Determine the [X, Y] coordinate at the center of the cell enclosing the given text.  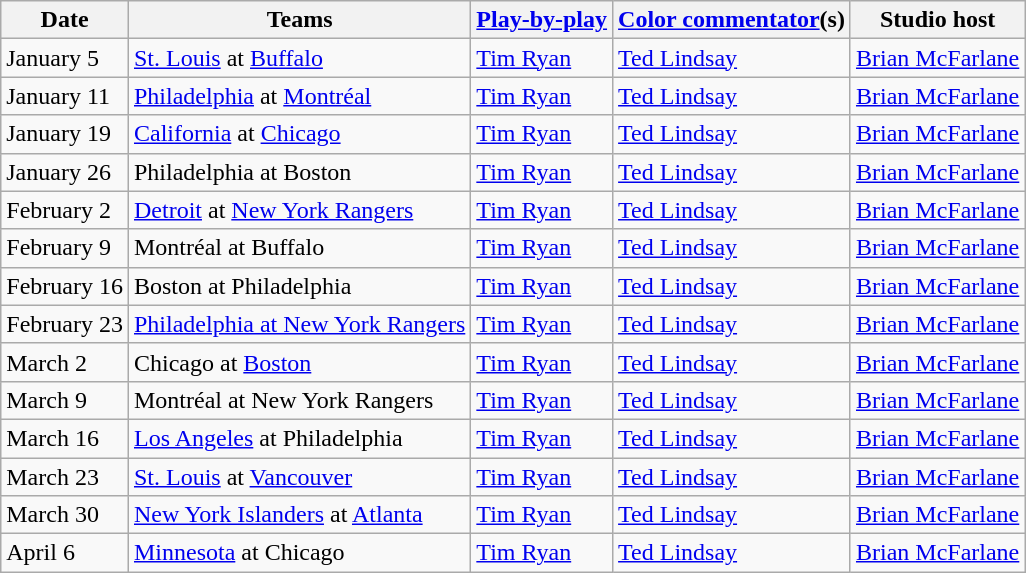
February 2 [65, 210]
March 30 [65, 515]
Montréal at New York Rangers [299, 400]
February 16 [65, 286]
February 9 [65, 248]
Chicago at Boston [299, 362]
Minnesota at Chicago [299, 553]
New York Islanders at Atlanta [299, 515]
March 9 [65, 400]
Los Angeles at Philadelphia [299, 438]
March 2 [65, 362]
April 6 [65, 553]
Play-by-play [542, 20]
January 19 [65, 134]
Boston at Philadelphia [299, 286]
Color commentator(s) [732, 20]
Studio host [937, 20]
January 26 [65, 172]
Teams [299, 20]
January 11 [65, 96]
St. Louis at Vancouver [299, 477]
Detroit at New York Rangers [299, 210]
March 16 [65, 438]
March 23 [65, 477]
Date [65, 20]
California at Chicago [299, 134]
Philadelphia at New York Rangers [299, 324]
February 23 [65, 324]
Montréal at Buffalo [299, 248]
Philadelphia at Montréal [299, 96]
Philadelphia at Boston [299, 172]
January 5 [65, 58]
St. Louis at Buffalo [299, 58]
